Output the [X, Y] coordinate of the center of the cell containing the given text.  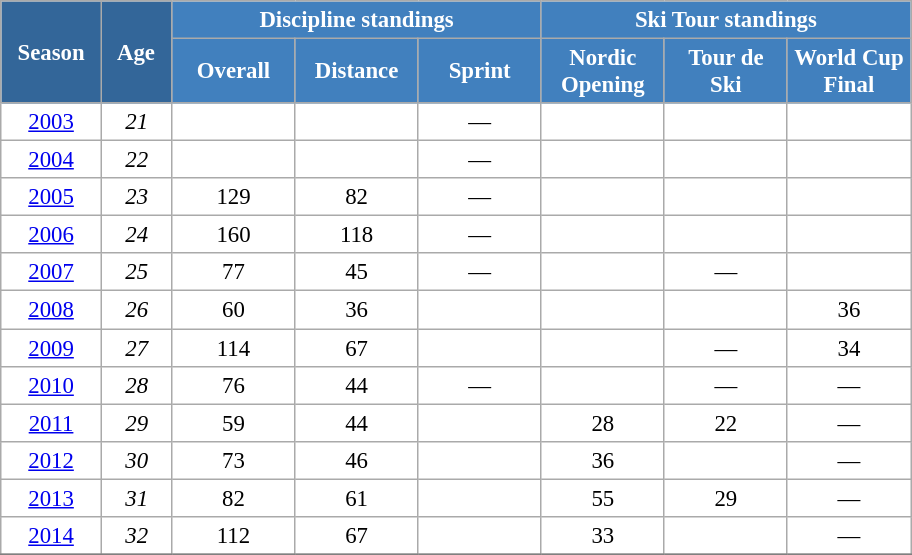
73 [234, 460]
114 [234, 348]
76 [234, 385]
NordicOpening [602, 72]
2008 [52, 310]
Age [136, 52]
25 [136, 273]
27 [136, 348]
Discipline standings [356, 20]
34 [848, 348]
61 [356, 498]
23 [136, 197]
2010 [52, 385]
Sprint [480, 72]
2007 [52, 273]
2009 [52, 348]
30 [136, 460]
2005 [52, 197]
2011 [52, 423]
112 [234, 536]
77 [234, 273]
24 [136, 235]
2004 [52, 160]
118 [356, 235]
2003 [52, 122]
2006 [52, 235]
Season [52, 52]
Overall [234, 72]
55 [602, 498]
31 [136, 498]
2013 [52, 498]
Ski Tour standings [726, 20]
26 [136, 310]
2012 [52, 460]
33 [602, 536]
46 [356, 460]
21 [136, 122]
60 [234, 310]
Tour deSki [726, 72]
32 [136, 536]
2014 [52, 536]
129 [234, 197]
World CupFinal [848, 72]
160 [234, 235]
59 [234, 423]
Distance [356, 72]
45 [356, 273]
